Detect which cell encompasses the target text, then output its [x, y] center coordinate. 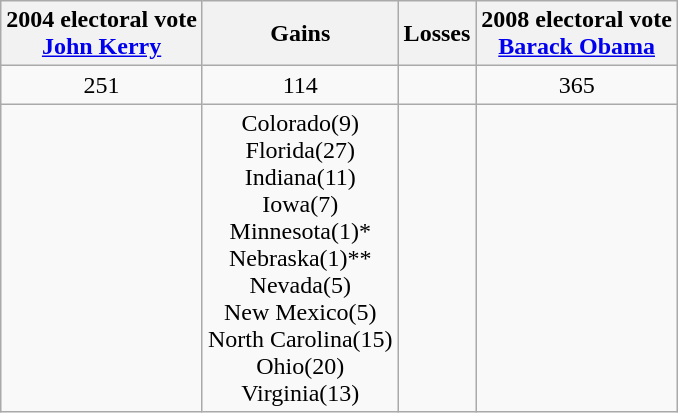
2008 electoral voteBarack Obama [577, 34]
Colorado(9)Florida(27)Indiana(11)Iowa(7)Minnesota(1)*Nebraska(1)**Nevada(5)New Mexico(5)North Carolina(15)Ohio(20)Virginia(13) [300, 258]
365 [577, 85]
Losses [437, 34]
2004 electoral voteJohn Kerry [102, 34]
251 [102, 85]
114 [300, 85]
Gains [300, 34]
